Scan for the cell matching the given text and deliver its [x, y] coordinate at center. 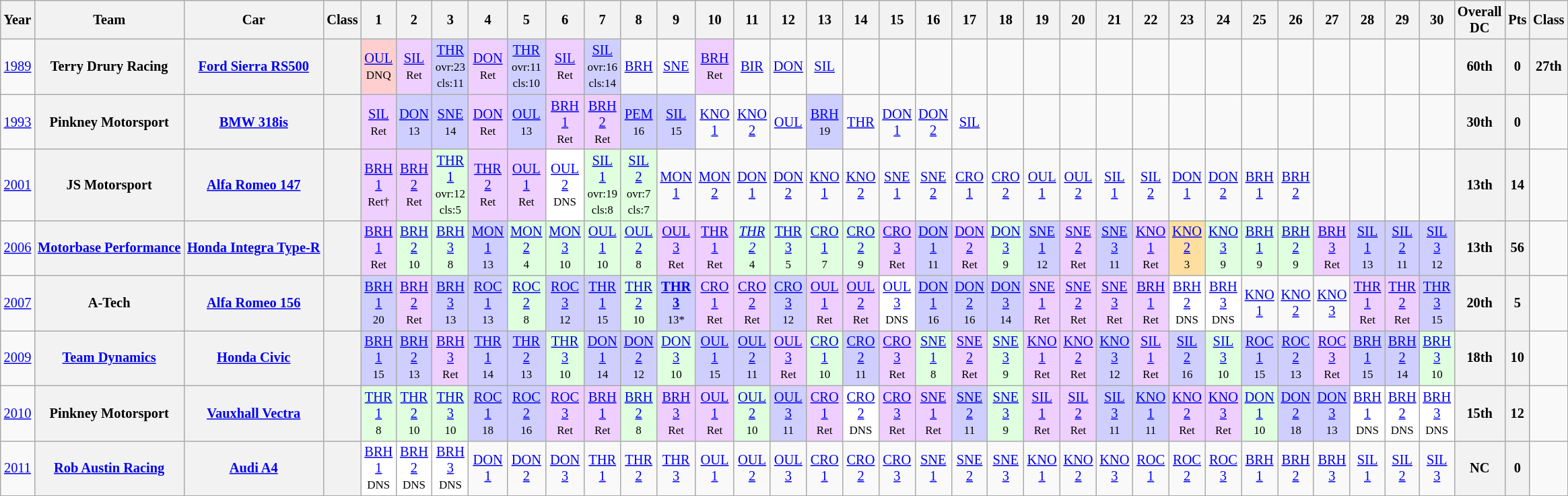
Vauxhall Vectra [253, 413]
Team [109, 20]
DON216 [969, 303]
THRovr:23cls:11 [450, 67]
OUL210 [752, 413]
30 [1437, 20]
2010 [18, 413]
OUL3 [788, 468]
9 [676, 20]
SIL2ovr:7cls:7 [639, 185]
OUL2Ret [861, 303]
Honda Civic [253, 358]
DON13 [414, 122]
2001 [18, 185]
MON2 [715, 185]
BRH [639, 67]
60th [1480, 67]
A-Tech [109, 303]
CRO110 [825, 358]
OUL311 [788, 413]
MON24 [526, 248]
NC [1480, 468]
7 [603, 20]
THR35 [788, 248]
DON116 [933, 303]
8 [639, 20]
20 [1079, 20]
KNO111 [1151, 413]
ROC216 [526, 413]
OULDNQ [378, 67]
SIL311 [1114, 413]
SNE3Ret [1114, 303]
SNE18 [933, 358]
18th [1480, 358]
Honda Integra Type-R [253, 248]
THR115 [603, 303]
BMW 318is [253, 122]
SIL113 [1367, 248]
THR [861, 122]
MON1 [676, 185]
29 [1402, 20]
SIL211 [1402, 248]
Terry Drury Racing [109, 67]
ROC2 [1187, 468]
2007 [18, 303]
DON111 [933, 248]
28 [1367, 20]
27 [1332, 20]
2011 [18, 468]
THR3 [676, 468]
ROC1 [1151, 468]
CRO2Ret [752, 303]
OUL13 [526, 122]
19 [1042, 20]
THR213 [526, 358]
6 [564, 20]
23 [1187, 20]
DON3 [564, 468]
CRO3 [897, 468]
SIL312 [1437, 248]
SIL216 [1187, 358]
BRH3 [1332, 468]
1989 [18, 67]
17 [969, 20]
THRovr:11cls:10 [526, 67]
ROC3 [1223, 468]
THR1ovr:12cls:5 [450, 185]
ROC118 [487, 413]
DON218 [1296, 413]
OUL211 [752, 358]
Year [18, 20]
27th [1548, 67]
SNE [676, 67]
SNE112 [1042, 248]
DON110 [1260, 413]
16 [933, 20]
SIL15 [676, 122]
THR114 [487, 358]
BRH313 [450, 303]
OUL [788, 122]
ROC115 [1260, 358]
OverallDC [1480, 20]
BRH120 [378, 303]
ROC113 [487, 303]
ROC213 [1296, 358]
Alfa Romeo 156 [253, 303]
SNE311 [1114, 248]
MON310 [564, 248]
CRO29 [861, 248]
4 [487, 20]
SIL1ovr:19cls:8 [603, 185]
Motorbase Performance [109, 248]
KNO312 [1114, 358]
Pts [1518, 20]
THR2 [639, 468]
THR313* [676, 303]
BRH214 [1402, 358]
BRH210 [414, 248]
Alfa Romeo 147 [253, 185]
SILovr:16cls:14 [603, 67]
15th [1480, 413]
2009 [18, 358]
Ford Sierra RS500 [253, 67]
BRH1Ret† [378, 185]
SIL310 [1223, 358]
24 [1223, 20]
30th [1480, 122]
CRO312 [788, 303]
OUL110 [603, 248]
PEM16 [639, 122]
CRO2DNS [861, 413]
KNO39 [1223, 248]
BRH29 [1296, 248]
Team Dynamics [109, 358]
2006 [18, 248]
MON113 [487, 248]
Audi A4 [253, 468]
Car [253, 20]
KNO23 [1187, 248]
DON [788, 67]
2 [414, 20]
THR1 [603, 468]
3 [450, 20]
DON310 [676, 358]
SIL2Ret [1079, 413]
ROC28 [526, 303]
1 [378, 20]
SNE3 [1006, 468]
BIR [752, 67]
1993 [18, 122]
20th [1480, 303]
13 [825, 20]
SNE211 [969, 413]
OUL2DNS [564, 185]
11 [752, 20]
Rob Austin Racing [109, 468]
DON2Ret [969, 248]
21 [1114, 20]
BRHRet [715, 67]
BRH213 [414, 358]
18 [1006, 20]
ROC312 [564, 303]
56 [1518, 248]
THR315 [1437, 303]
THR24 [752, 248]
OUL28 [639, 248]
15 [897, 20]
OUL3DNS [897, 303]
26 [1296, 20]
DON212 [639, 358]
CRO17 [825, 248]
SNE14 [450, 122]
BRH28 [639, 413]
SIL3 [1437, 468]
JS Motorsport [109, 185]
BRH38 [450, 248]
DON313 [1332, 413]
DON314 [1006, 303]
KNO3Ret [1223, 413]
OUL115 [715, 358]
BRH310 [1437, 358]
22 [1151, 20]
THR18 [378, 413]
CRO211 [861, 358]
25 [1260, 20]
DON114 [603, 358]
DON39 [1006, 248]
